Find where the given text appears and provide that cell's center as (X, Y) coordinate. 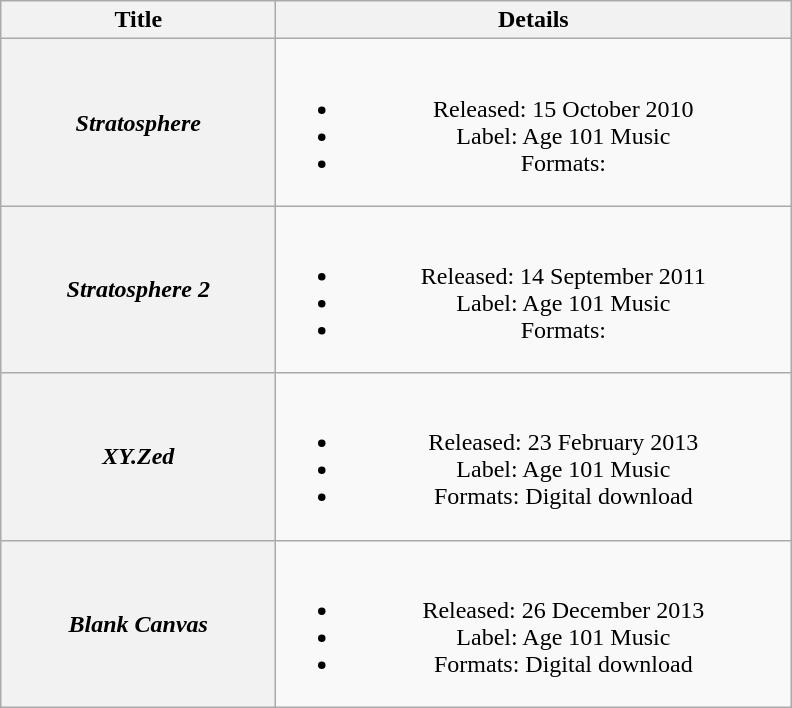
Stratosphere 2 (138, 290)
Details (534, 20)
Blank Canvas (138, 624)
Stratosphere (138, 122)
XY.Zed (138, 456)
Released: 15 October 2010Label: Age 101 MusicFormats: (534, 122)
Released: 23 February 2013Label: Age 101 MusicFormats: Digital download (534, 456)
Title (138, 20)
Released: 26 December 2013Label: Age 101 MusicFormats: Digital download (534, 624)
Released: 14 September 2011Label: Age 101 MusicFormats: (534, 290)
